Return (x, y) of the center of cell containing provided text 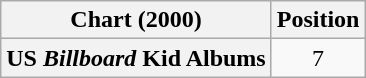
US Billboard Kid Albums (136, 58)
Position (318, 20)
7 (318, 58)
Chart (2000) (136, 20)
